Determine the [X, Y] coordinate at the center of the cell enclosing the given text.  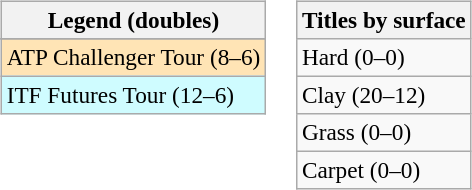
Titles by surface [384, 20]
Hard (0–0) [384, 57]
Carpet (0–0) [384, 171]
Grass (0–0) [384, 133]
ITF Futures Tour (12–6) [133, 95]
Legend (doubles) [133, 20]
ATP Challenger Tour (8–6) [133, 57]
Clay (20–12) [384, 95]
